Scan for the cell matching the given text and deliver its [X, Y] coordinate at center. 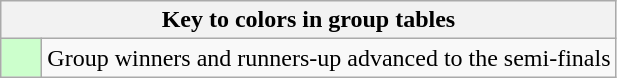
Group winners and runners-up advanced to the semi-finals [329, 58]
Key to colors in group tables [308, 20]
